Scan for the cell matching the given text and deliver its [X, Y] coordinate at center. 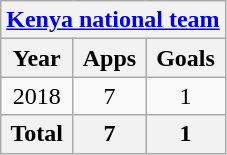
Apps [110, 58]
2018 [37, 96]
Goals [186, 58]
Year [37, 58]
Total [37, 134]
Kenya national team [113, 20]
